From the cell containing the given text, extract its center point as [x, y] coordinate. 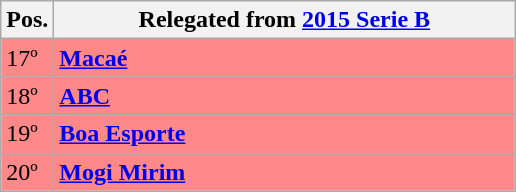
18º [28, 96]
Mogi Mirim [284, 172]
Macaé [284, 58]
20º [28, 172]
Relegated from 2015 Serie B [284, 20]
ABC [284, 96]
17º [28, 58]
Pos. [28, 20]
19º [28, 134]
Boa Esporte [284, 134]
